Search for the cell housing the specified text and yield its [X, Y] center coordinate. 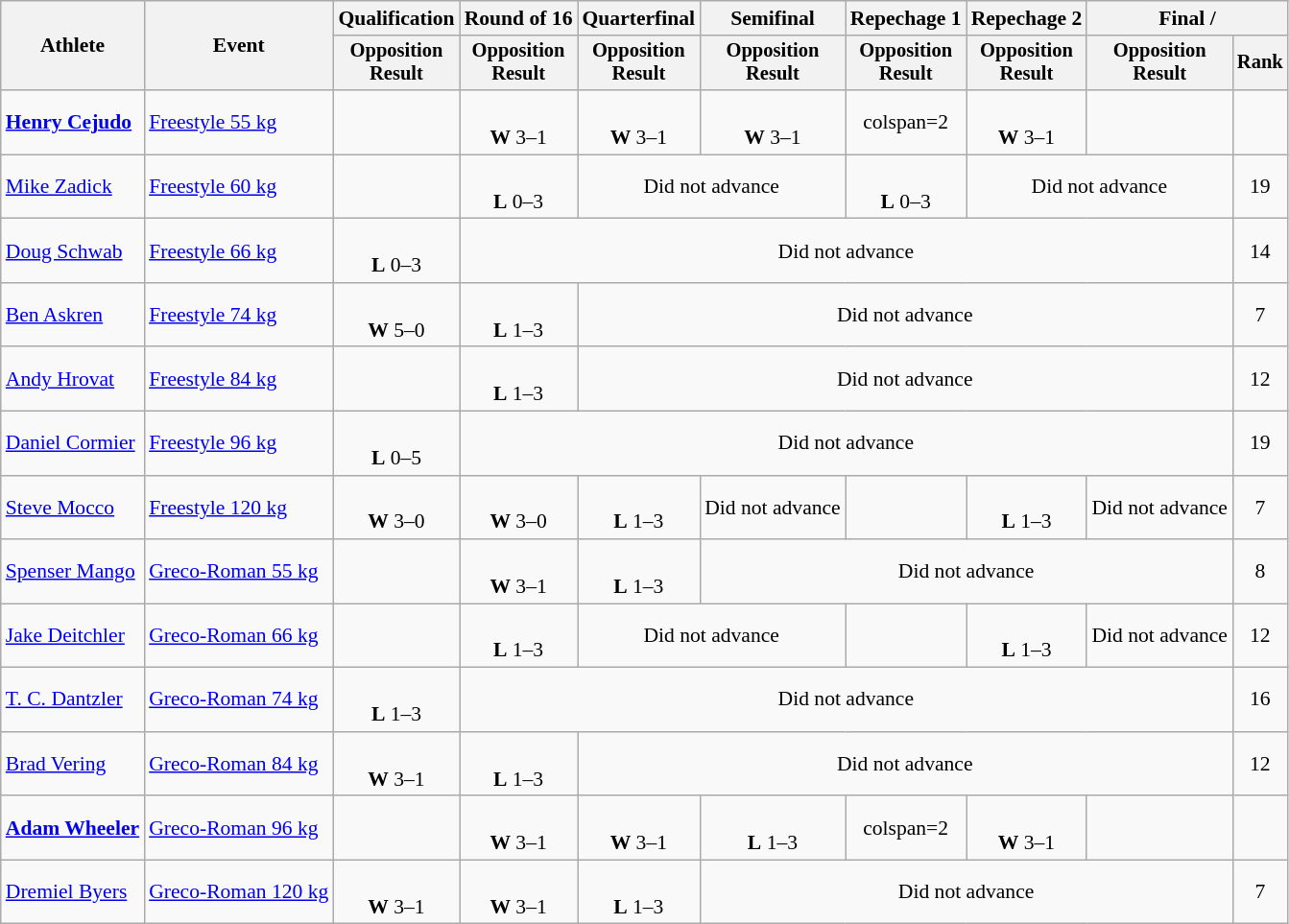
Qualification [395, 18]
Steve Mocco [73, 507]
Event [238, 46]
L 0–5 [395, 443]
8 [1260, 572]
Final / [1186, 18]
Ben Askren [73, 315]
Greco-Roman 84 kg [238, 764]
Brad Vering [73, 764]
Freestyle 55 kg [238, 123]
Round of 16 [518, 18]
W 5–0 [395, 315]
Greco-Roman 66 kg [238, 635]
Spenser Mango [73, 572]
Greco-Roman 55 kg [238, 572]
Repechage 2 [1027, 18]
Mike Zadick [73, 186]
Dremiel Byers [73, 892]
Freestyle 120 kg [238, 507]
Freestyle 60 kg [238, 186]
Freestyle 96 kg [238, 443]
Jake Deitchler [73, 635]
Semifinal [773, 18]
Greco-Roman 120 kg [238, 892]
Doug Schwab [73, 251]
Henry Cejudo [73, 123]
Adam Wheeler [73, 827]
Freestyle 66 kg [238, 251]
16 [1260, 700]
Athlete [73, 46]
T. C. Dantzler [73, 700]
Repechage 1 [906, 18]
Andy Hrovat [73, 380]
Quarterfinal [639, 18]
14 [1260, 251]
Daniel Cormier [73, 443]
Freestyle 74 kg [238, 315]
Greco-Roman 96 kg [238, 827]
Freestyle 84 kg [238, 380]
Rank [1260, 63]
Greco-Roman 74 kg [238, 700]
